Locate the cell with the specified text and output its (X, Y) center coordinate. 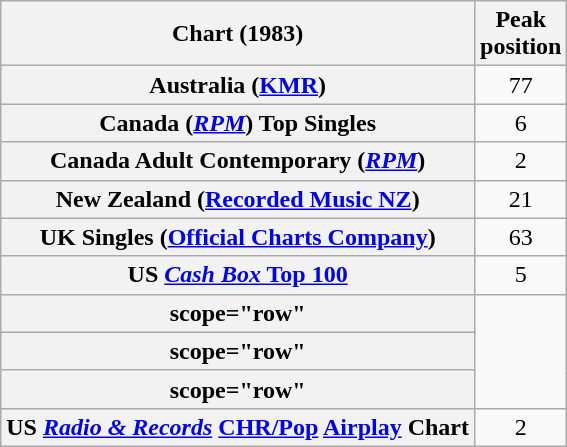
21 (521, 199)
US Cash Box Top 100 (238, 275)
Canada (RPM) Top Singles (238, 123)
77 (521, 85)
UK Singles (Official Charts Company) (238, 237)
Australia (KMR) (238, 85)
New Zealand (Recorded Music NZ) (238, 199)
63 (521, 237)
Peakposition (521, 34)
6 (521, 123)
5 (521, 275)
US Radio & Records CHR/Pop Airplay Chart (238, 427)
Canada Adult Contemporary (RPM) (238, 161)
Chart (1983) (238, 34)
